Output the (X, Y) coordinate of the center of the cell containing the given text.  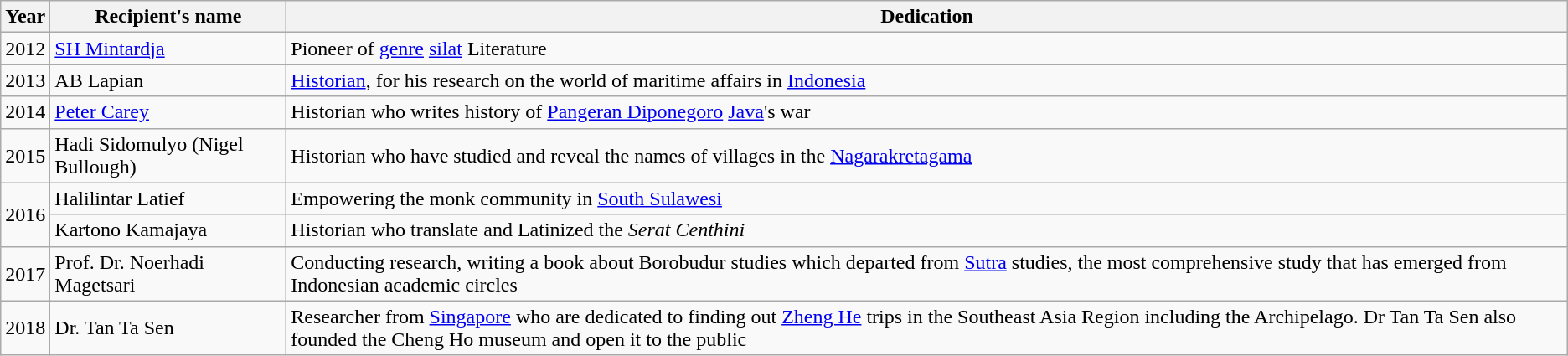
2018 (25, 328)
Halilintar Latief (168, 199)
2014 (25, 112)
SH Mintardja (168, 49)
Prof. Dr. Noerhadi Magetsari (168, 273)
2016 (25, 214)
Dedication (926, 17)
Dr. Tan Ta Sen (168, 328)
Recipient's name (168, 17)
2012 (25, 49)
Historian, for his research on the world of maritime affairs in Indonesia (926, 80)
Historian who writes history of Pangeran Diponegoro Java's war (926, 112)
2013 (25, 80)
Historian who translate and Latinized the Serat Centhini (926, 230)
Empowering the monk community in South Sulawesi (926, 199)
Hadi Sidomulyo (Nigel Bullough) (168, 156)
AB Lapian (168, 80)
Peter Carey (168, 112)
2015 (25, 156)
Kartono Kamajaya (168, 230)
Pioneer of genre silat Literature (926, 49)
Historian who have studied and reveal the names of villages in the Nagarakretagama (926, 156)
Year (25, 17)
2017 (25, 273)
